Locate the cell with the specified text and output its [X, Y] center coordinate. 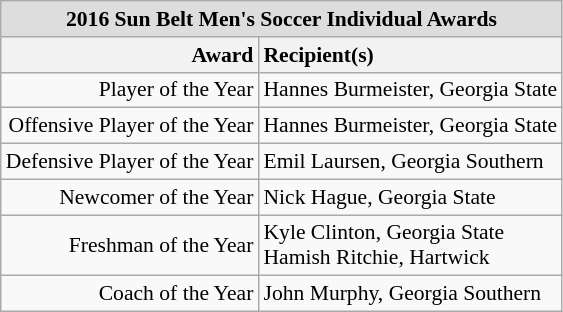
Offensive Player of the Year [130, 126]
Newcomer of the Year [130, 197]
Player of the Year [130, 90]
Emil Laursen, Georgia Southern [410, 162]
2016 Sun Belt Men's Soccer Individual Awards [282, 19]
Recipient(s) [410, 55]
Defensive Player of the Year [130, 162]
Kyle Clinton, Georgia StateHamish Ritchie, Hartwick [410, 246]
Freshman of the Year [130, 246]
Award [130, 55]
Nick Hague, Georgia State [410, 197]
John Murphy, Georgia Southern [410, 294]
Coach of the Year [130, 294]
